Identify which cell holds the provided text, then report its (x, y) central coordinate. 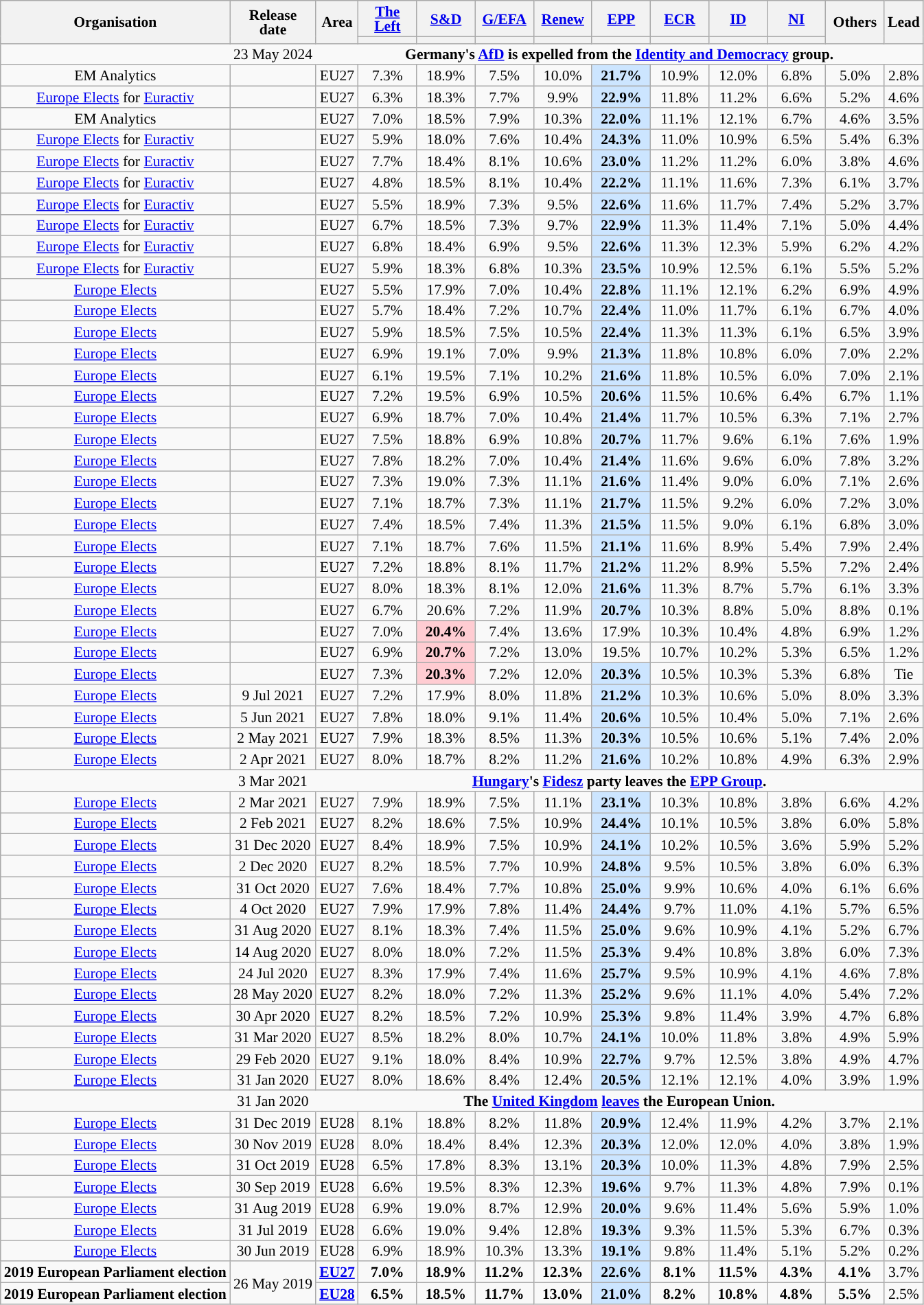
4.4% (903, 225)
0.3% (903, 1229)
9.2% (739, 503)
23.5% (621, 268)
NI (796, 19)
30 Apr 2020 (273, 1016)
31 Mar 2020 (273, 1037)
2.9% (903, 759)
22.2% (621, 183)
22.8% (621, 290)
12.8% (563, 1229)
Renew (563, 19)
13.1% (563, 1166)
12.9% (563, 1208)
17.8% (446, 1166)
ID (739, 19)
30 Jun 2019 (273, 1251)
3 Mar 2021 (273, 781)
1.1% (903, 395)
22.7% (621, 1059)
S&D (446, 19)
22.0% (621, 118)
Area (337, 22)
2 Apr 2021 (273, 759)
19.6% (621, 1186)
30 Nov 2019 (273, 1144)
23.0% (621, 161)
2 Mar 2021 (273, 802)
5 Jun 2021 (273, 717)
13.3% (563, 1251)
29 Feb 2020 (273, 1059)
20.4% (446, 632)
31 Oct 2019 (273, 1166)
21.3% (621, 353)
9.3% (680, 1229)
14 Aug 2020 (273, 951)
24.3% (621, 140)
ECR (680, 19)
The United Kingdom leaves the European Union. (619, 1101)
26 May 2019 (273, 1283)
Lead (903, 22)
Organisation (115, 22)
4.3% (796, 1273)
31 Dec 2019 (273, 1123)
3.2% (903, 460)
31 Aug 2020 (273, 931)
24.8% (621, 866)
0.2% (903, 1251)
2 May 2021 (273, 737)
31 Oct 2020 (273, 887)
G/EFA (504, 19)
3.6% (796, 844)
6.4% (796, 395)
Hungary's Fidesz party leaves the EPP Group. (619, 781)
31 Dec 2020 (273, 844)
3.5% (903, 118)
5.6% (796, 1208)
9 Jul 2021 (273, 695)
Tie (903, 674)
13.6% (563, 632)
20.0% (621, 1208)
23 May 2024 (273, 54)
23.1% (621, 802)
20.5% (621, 1079)
2 Dec 2020 (273, 866)
28 May 2020 (273, 994)
Releasedate (273, 22)
20.9% (621, 1123)
25.7% (621, 973)
2.7% (903, 417)
2.8% (903, 76)
2 Feb 2021 (273, 824)
The Left (387, 19)
30 Sep 2019 (273, 1186)
31 Aug 2019 (273, 1208)
EPP (621, 19)
21.1% (621, 545)
2.2% (903, 353)
Others (855, 22)
21.5% (621, 524)
Germany's AfD is expelled from the Identity and Democracy group. (619, 54)
31 Jul 2019 (273, 1229)
21.0% (621, 1293)
24 Jul 2020 (273, 973)
25.2% (621, 994)
2.0% (903, 737)
4 Oct 2020 (273, 909)
1.0% (903, 1208)
19.3% (621, 1229)
10.1% (680, 824)
5.8% (903, 824)
